Locate the cell with the specified text and output its [X, Y] center coordinate. 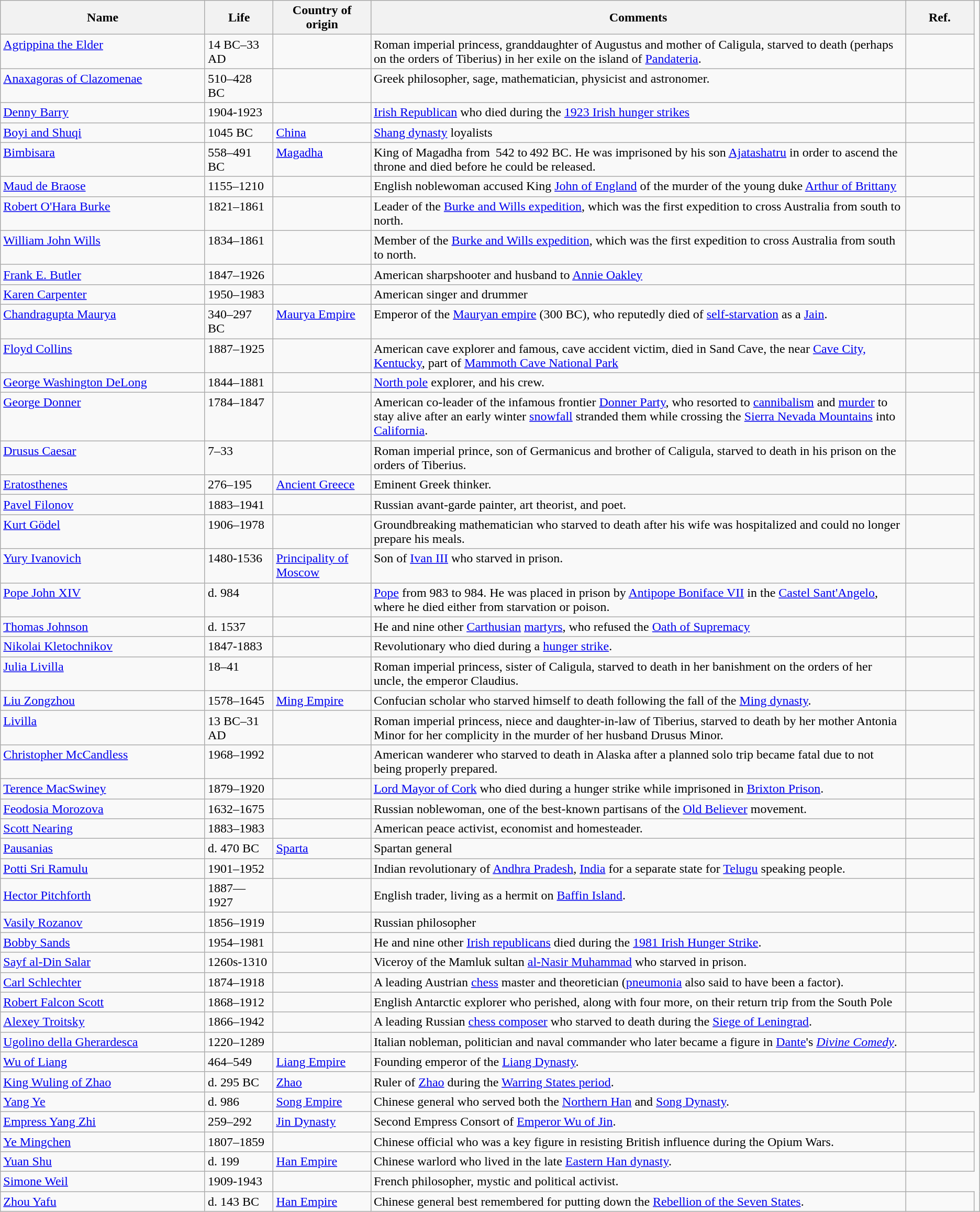
Pausanias [103, 849]
Spartan general [638, 849]
1847–1926 [239, 274]
Russian avant-garde painter, art theorist, and poet. [638, 505]
1887–1925 [239, 355]
Agrippina the Elder [103, 51]
1883–1941 [239, 505]
American sharpshooter and husband to Annie Oakley [638, 274]
d. 143 BC [239, 1202]
Ugolino della Gherardesca [103, 1042]
Second Empress Consort of Emperor Wu of Jin. [638, 1121]
King Wuling of Zhao [103, 1082]
Jin Dynasty [322, 1121]
1578–1645 [239, 700]
1954–1981 [239, 942]
Drusus Caesar [103, 458]
1866–1942 [239, 1022]
Chinese general who served both the Northern Han and Song Dynasty. [638, 1102]
Maud de Braose [103, 186]
Comments [638, 18]
He and nine other Carthusian martyrs, who refused the Oath of Supremacy [638, 627]
Pope from 983 to 984. He was placed in prison by Antipope Boniface VII in the Castel Sant'Angelo, where he died either from starvation or poison. [638, 600]
Empress Yang Zhi [103, 1121]
Boyi and Shuqi [103, 132]
Russian philosopher [638, 922]
Roman imperial prince, son of Germanicus and brother of Caligula, starved to death in his prison on the orders of Tiberius. [638, 458]
1045 BC [239, 132]
13 BC–31 AD [239, 728]
Simone Weil [103, 1182]
A leading Austrian chess master and theoretician (pneumonia also said to have been a factor). [638, 982]
Liang Empire [322, 1062]
1480-1536 [239, 565]
Pavel Filonov [103, 505]
English trader, living as a hermit on Baffin Island. [638, 895]
1906–1978 [239, 532]
d. 1537 [239, 627]
Eminent Greek thinker. [638, 485]
Sayf al-Din Salar [103, 962]
1887—1927 [239, 895]
1847-1883 [239, 647]
1901–1952 [239, 869]
Revolutionary who died during a hunger strike. [638, 647]
Karen Carpenter [103, 294]
Floyd Collins [103, 355]
Anaxagoras of Clazomenae [103, 86]
Ancient Greece [322, 485]
Ming Empire [322, 700]
North pole explorer, and his crew. [638, 383]
Italian nobleman, politician and naval commander who later became a figure in Dante's Divine Comedy. [638, 1042]
1904-1923 [239, 113]
Eratosthenes [103, 485]
1834–1861 [239, 247]
Denny Barry [103, 113]
Carl Schlechter [103, 982]
King of Magadha from 542 to 492 BC. He was imprisoned by his son Ajatashatru in order to ascend the throne and died before he could be released. [638, 159]
American cave explorer and famous, cave accident victim, died in Sand Cave, the near Cave City, Kentucky, part of Mammoth Cave National Park [638, 355]
George Washington DeLong [103, 383]
Groundbreaking mathematician who starved to death after his wife was hospitalized and could no longer prepare his meals. [638, 532]
English noblewoman accused King John of England of the murder of the young duke Arthur of Brittany [638, 186]
Robert Falcon Scott [103, 1002]
Frank E. Butler [103, 274]
Thomas Johnson [103, 627]
Julia Livilla [103, 673]
1874–1918 [239, 982]
464–549 [239, 1062]
Bimbisara [103, 159]
Lord Mayor of Cork who died during a hunger strike while imprisoned in Brixton Prison. [638, 788]
Zhao [322, 1082]
1821–1861 [239, 214]
340–297 BC [239, 321]
Yang Ye [103, 1102]
1632–1675 [239, 809]
Livilla [103, 728]
1807–1859 [239, 1142]
1220–1289 [239, 1042]
Founding emperor of the Liang Dynasty. [638, 1062]
Christopher McCandless [103, 761]
Son of Ivan III who starved in prison. [638, 565]
Zhou Yafu [103, 1202]
Sparta [322, 849]
Member of the Burke and Wills expedition, which was the first expedition to cross Australia from south to north. [638, 247]
Maurya Empire [322, 321]
Emperor of the Mauryan empire (300 BC), who reputedly died of self-starvation as a Jain. [638, 321]
d. 984 [239, 600]
Wu of Liang [103, 1062]
Greek philosopher, sage, mathematician, physicist and astronomer. [638, 86]
1844–1881 [239, 383]
Leader of the Burke and Wills expedition, which was the first expedition to cross Australia from south to north. [638, 214]
Scott Nearing [103, 829]
Robert O'Hara Burke [103, 214]
William John Wills [103, 247]
18–41 [239, 673]
d. 295 BC [239, 1082]
1856–1919 [239, 922]
259–292 [239, 1121]
1883–1983 [239, 829]
Terence MacSwiney [103, 788]
Life [239, 18]
Nikolai Kletochnikov [103, 647]
Pope John XIV [103, 600]
Indian revolutionary of Andhra Pradesh, India for a separate state for Telugu speaking people. [638, 869]
China [322, 132]
Chandragupta Maurya [103, 321]
American singer and drummer [638, 294]
Chinese general best remembered for putting down the Rebellion of the Seven States. [638, 1202]
1909-1943 [239, 1182]
Kurt Gödel [103, 532]
1968–1992 [239, 761]
d. 470 BC [239, 849]
14 BC–33 AD [239, 51]
Vasily Rozanov [103, 922]
Country of origin [322, 18]
Chinese warlord who lived in the late Eastern Han dynasty. [638, 1162]
Shang dynasty loyalists [638, 132]
276–195 [239, 485]
Name [103, 18]
Irish Republican who died during the 1923 Irish hunger strikes [638, 113]
Confucian scholar who starved himself to death following the fall of the Ming dynasty. [638, 700]
Liu Zongzhou [103, 700]
Magadha [322, 159]
Yuan Shu [103, 1162]
1260s-1310 [239, 962]
He and nine other Irish republicans died during the 1981 Irish Hunger Strike. [638, 942]
Russian noblewoman, one of the best-known partisans of the Old Believer movement. [638, 809]
Bobby Sands [103, 942]
Ruler of Zhao during the Warring States period. [638, 1082]
Chinese official who was a key figure in resisting British influence during the Opium Wars. [638, 1142]
558–491 BC [239, 159]
Ref. [940, 18]
English Antarctic explorer who perished, along with four more, on their return trip from the South Pole [638, 1002]
Song Empire [322, 1102]
Roman imperial princess, sister of Caligula, starved to death in her banishment on the orders of her uncle, the emperor Claudius. [638, 673]
1950–1983 [239, 294]
d. 199 [239, 1162]
Hector Pitchforth [103, 895]
French philosopher, mystic and political activist. [638, 1182]
1868–1912 [239, 1002]
d. 986 [239, 1102]
Feodosia Morozova [103, 809]
7–33 [239, 458]
Potti Sri Ramulu [103, 869]
1784–1847 [239, 417]
510–428 BC [239, 86]
1879–1920 [239, 788]
Ye Mingchen [103, 1142]
George Donner [103, 417]
American peace activist, economist and homesteader. [638, 829]
A leading Russian chess composer who starved to death during the Siege of Leningrad. [638, 1022]
Alexey Troitsky [103, 1022]
1155–1210 [239, 186]
Yury Ivanovich [103, 565]
Principality of Moscow [322, 565]
American wanderer who starved to death in Alaska after a planned solo trip became fatal due to not being properly prepared. [638, 761]
Viceroy of the Mamluk sultan al-Nasir Muhammad who starved in prison. [638, 962]
